Find where the given text appears and provide that cell's center as [X, Y] coordinate. 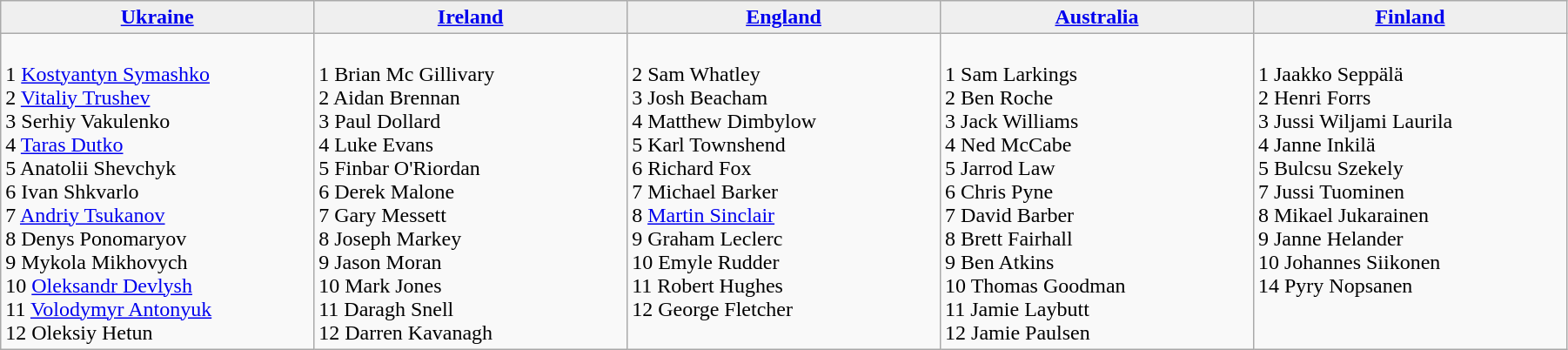
Australia [1097, 17]
Finland [1410, 17]
England [784, 17]
Ukraine [157, 17]
Ireland [471, 17]
